For the text-containing cell, return its midpoint in [x, y] coordinate format. 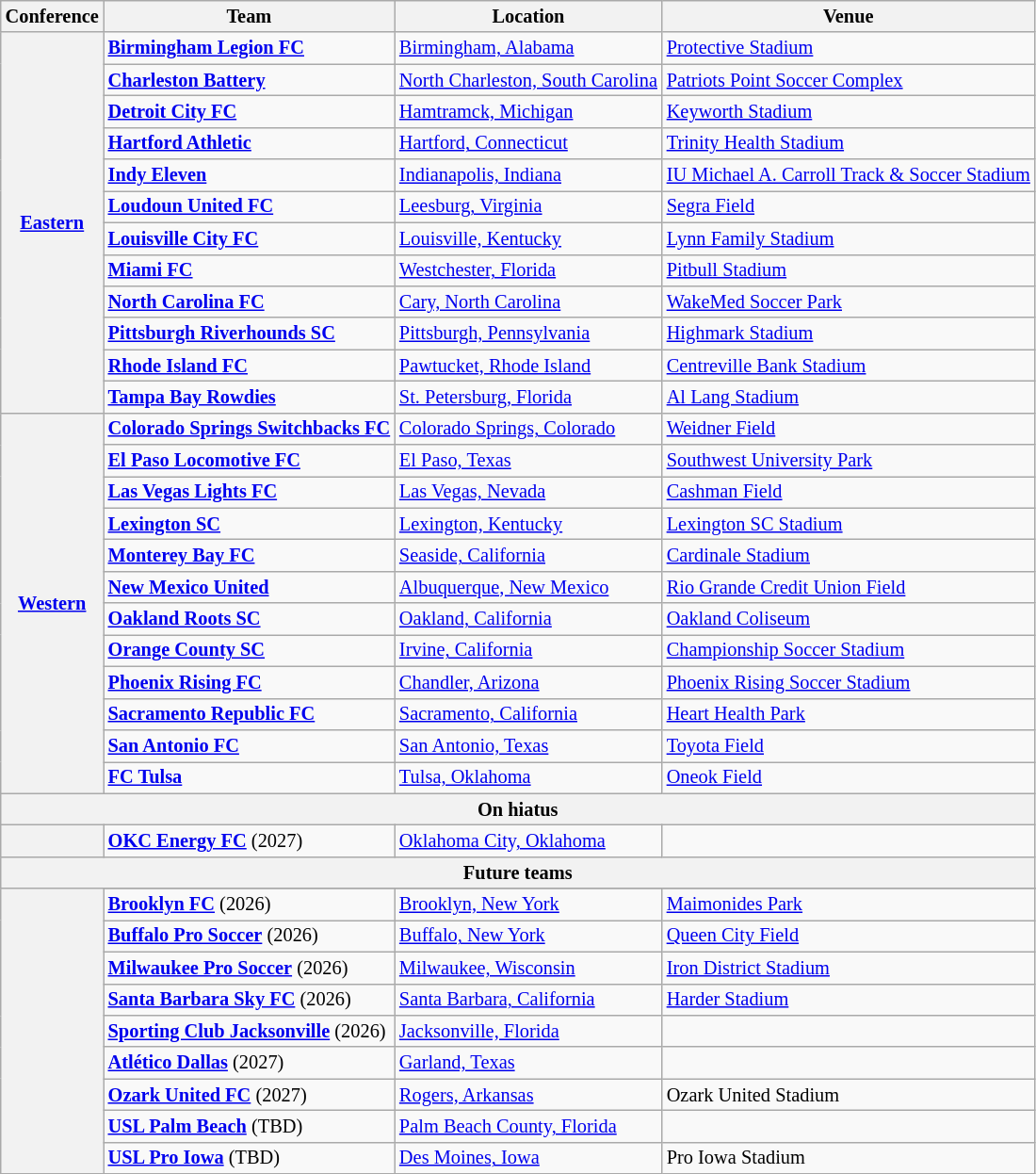
Buffalo Pro Soccer (2026) [249, 936]
El Paso Locomotive FC [249, 461]
Brooklyn, New York [528, 905]
Iron District Stadium [849, 968]
Location [528, 16]
Colorado Springs Switchbacks FC [249, 429]
Milwaukee Pro Soccer (2026) [249, 968]
Hamtramck, Michigan [528, 111]
Ozark United FC (2027) [249, 1095]
Phoenix Rising Soccer Stadium [849, 682]
St. Petersburg, Florida [528, 397]
Rhode Island FC [249, 366]
San Antonio FC [249, 745]
Oneok Field [849, 777]
Garland, Texas [528, 1063]
Keyworth Stadium [849, 111]
Buffalo, New York [528, 936]
Lynn Family Stadium [849, 238]
Miami FC [249, 270]
Pitbull Stadium [849, 270]
New Mexico United [249, 587]
Lexington, Kentucky [528, 524]
Lexington SC [249, 524]
Western [53, 603]
Ozark United Stadium [849, 1095]
Cardinale Stadium [849, 555]
Oakland Coliseum [849, 619]
Indy Eleven [249, 175]
Sacramento Republic FC [249, 714]
Des Moines, Iowa [528, 1158]
Rogers, Arkansas [528, 1095]
Oakland Roots SC [249, 619]
Venue [849, 16]
Pawtucket, Rhode Island [528, 366]
Monterey Bay FC [249, 555]
Pittsburgh Riverhounds SC [249, 334]
Queen City Field [849, 936]
Jacksonville, Florida [528, 1031]
Loudoun United FC [249, 206]
USL Palm Beach (TBD) [249, 1126]
Weidner Field [849, 429]
Future teams [518, 872]
Brooklyn FC (2026) [249, 905]
Harder Stadium [849, 1000]
Segra Field [849, 206]
Milwaukee, Wisconsin [528, 968]
Sacramento, California [528, 714]
Centreville Bank Stadium [849, 366]
IU Michael A. Carroll Track & Soccer Stadium [849, 175]
Protective Stadium [849, 48]
Seaside, California [528, 555]
OKC Energy FC (2027) [249, 840]
Colorado Springs, Colorado [528, 429]
Rio Grande Credit Union Field [849, 587]
Birmingham, Alabama [528, 48]
Team [249, 16]
WakeMed Soccer Park [849, 302]
North Carolina FC [249, 302]
Irvine, California [528, 650]
Chandler, Arizona [528, 682]
Las Vegas, Nevada [528, 492]
FC Tulsa [249, 777]
Pittsburgh, Pennsylvania [528, 334]
Hartford Athletic [249, 143]
Oklahoma City, Oklahoma [528, 840]
Cary, North Carolina [528, 302]
Cashman Field [849, 492]
Championship Soccer Stadium [849, 650]
Eastern [53, 222]
Tulsa, Oklahoma [528, 777]
Lexington SC Stadium [849, 524]
Toyota Field [849, 745]
Trinity Health Stadium [849, 143]
Detroit City FC [249, 111]
Atlético Dallas (2027) [249, 1063]
San Antonio, Texas [528, 745]
Indianapolis, Indiana [528, 175]
Louisville, Kentucky [528, 238]
Palm Beach County, Florida [528, 1126]
Westchester, Florida [528, 270]
Birmingham Legion FC [249, 48]
El Paso, Texas [528, 461]
Tampa Bay Rowdies [249, 397]
Hartford, Connecticut [528, 143]
Oakland, California [528, 619]
Las Vegas Lights FC [249, 492]
Santa Barbara Sky FC (2026) [249, 1000]
Leesburg, Virginia [528, 206]
Conference [53, 16]
Charleston Battery [249, 80]
Pro Iowa Stadium [849, 1158]
North Charleston, South Carolina [528, 80]
Sporting Club Jacksonville (2026) [249, 1031]
On hiatus [518, 809]
Santa Barbara, California [528, 1000]
Southwest University Park [849, 461]
Maimonides Park [849, 905]
Albuquerque, New Mexico [528, 587]
Orange County SC [249, 650]
Patriots Point Soccer Complex [849, 80]
Al Lang Stadium [849, 397]
USL Pro Iowa (TBD) [249, 1158]
Heart Health Park [849, 714]
Louisville City FC [249, 238]
Highmark Stadium [849, 334]
Phoenix Rising FC [249, 682]
